Detect which cell encompasses the target text, then output its [x, y] center coordinate. 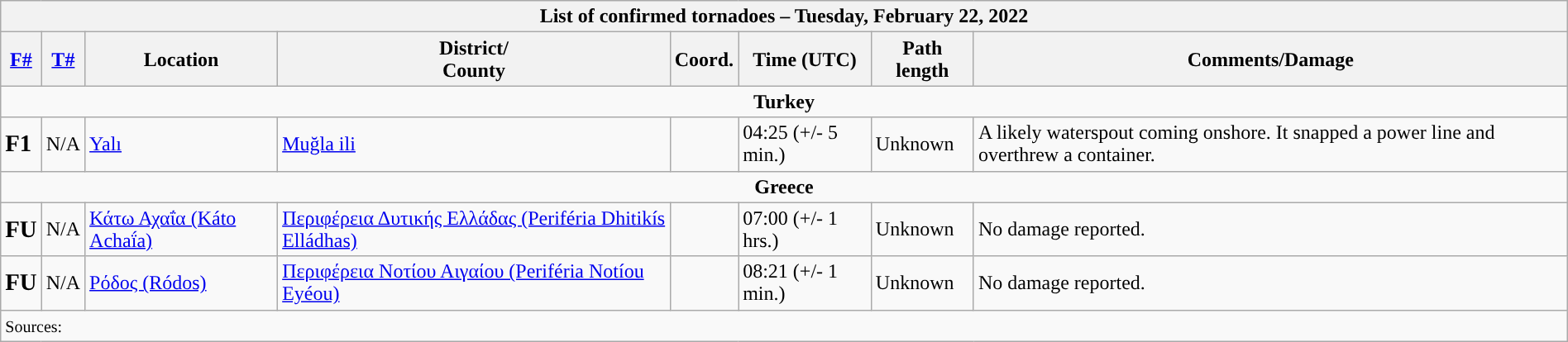
Time (UTC) [806, 59]
Κάτω Αχαΐα (Káto Achaḯa) [182, 230]
Muğla ili [475, 144]
F# [22, 59]
Path length [922, 59]
08:21 (+/- 1 min.) [806, 283]
Ρόδος (Ródos) [182, 283]
Greece [784, 187]
Location [182, 59]
List of confirmed tornadoes – Tuesday, February 22, 2022 [784, 17]
District/County [475, 59]
Περιφέρεια Νοτίου Αιγαίου (Periféria Notíou Eyéou) [475, 283]
A likely waterspout coming onshore. It snapped a power line and overthrew a container. [1270, 144]
F1 [22, 144]
Coord. [704, 59]
T# [63, 59]
Sources: [784, 325]
Comments/Damage [1270, 59]
Περιφέρεια Δυτικής Ελλάδας (Periféria Dhitikís Elládhas) [475, 230]
Turkey [784, 102]
07:00 (+/- 1 hrs.) [806, 230]
Yalı [182, 144]
04:25 (+/- 5 min.) [806, 144]
